From the cell containing the given text, extract its center point as (X, Y) coordinate. 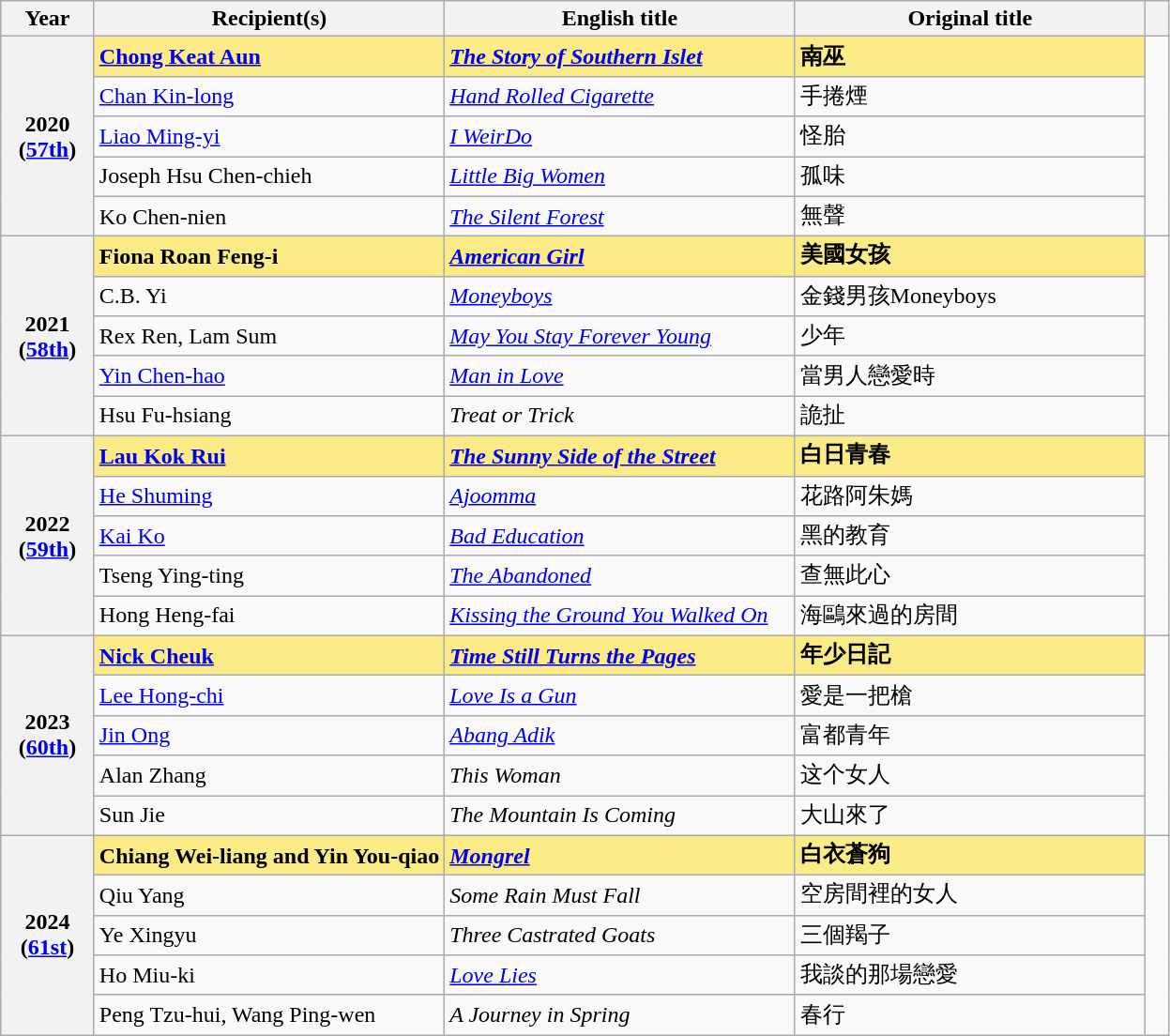
Time Still Turns the Pages (619, 655)
無聲 (970, 216)
Bad Education (619, 537)
Hong Heng-fai (268, 616)
The Sunny Side of the Street (619, 456)
Joseph Hsu Chen-chieh (268, 176)
Chong Keat Aun (268, 56)
大山來了 (970, 816)
金錢男孩Moneyboys (970, 297)
黑的教育 (970, 537)
The Mountain Is Coming (619, 816)
Sun Jie (268, 816)
Some Rain Must Fall (619, 895)
2022(59th) (48, 535)
Fiona Roan Feng-i (268, 257)
Ajoomma (619, 495)
Qiu Yang (268, 895)
怪胎 (970, 137)
The Story of Southern Islet (619, 56)
American Girl (619, 257)
Lau Kok Rui (268, 456)
Peng Tzu-hui, Wang Ping-wen (268, 1015)
空房間裡的女人 (970, 895)
Little Big Women (619, 176)
Original title (970, 19)
这个女人 (970, 775)
Hand Rolled Cigarette (619, 96)
當男人戀愛時 (970, 375)
Treat or Trick (619, 417)
Lee Hong-chi (268, 696)
白衣蒼狗 (970, 856)
春行 (970, 1015)
Three Castrated Goats (619, 935)
三個羯子 (970, 935)
Yin Chen-hao (268, 375)
海鷗來過的房間 (970, 616)
查無此心 (970, 576)
Ye Xingyu (268, 935)
Chiang Wei-liang and Yin You-qiao (268, 856)
Ho Miu-ki (268, 976)
Love Is a Gun (619, 696)
我談的那場戀愛 (970, 976)
The Silent Forest (619, 216)
Tseng Ying-ting (268, 576)
Hsu Fu-hsiang (268, 417)
Year (48, 19)
Rex Ren, Lam Sum (268, 336)
2021(58th) (48, 336)
English title (619, 19)
孤味 (970, 176)
May You Stay Forever Young (619, 336)
Love Lies (619, 976)
Alan Zhang (268, 775)
This Woman (619, 775)
2024(61st) (48, 935)
白日青春 (970, 456)
Chan Kin-long (268, 96)
2023(60th) (48, 736)
The Abandoned (619, 576)
He Shuming (268, 495)
Kissing the Ground You Walked On (619, 616)
C.B. Yi (268, 297)
Moneyboys (619, 297)
南巫 (970, 56)
Abang Adik (619, 736)
A Journey in Spring (619, 1015)
I WeirDo (619, 137)
花路阿朱媽 (970, 495)
2020(57th) (48, 137)
Mongrel (619, 856)
年少日記 (970, 655)
富都青年 (970, 736)
Kai Ko (268, 537)
Nick Cheuk (268, 655)
Liao Ming-yi (268, 137)
Jin Ong (268, 736)
Recipient(s) (268, 19)
Ko Chen-nien (268, 216)
美國女孩 (970, 257)
詭扯 (970, 417)
手捲煙 (970, 96)
少年 (970, 336)
Man in Love (619, 375)
愛是一把槍 (970, 696)
